Capture the cell that displays the provided text and extract its (x, y) central coordinate. 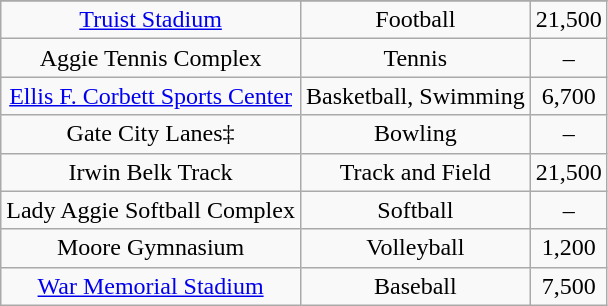
7,500 (568, 286)
Ellis F. Corbett Sports Center (151, 96)
Lady Aggie Softball Complex (151, 210)
Truist Stadium (151, 20)
Baseball (415, 286)
Track and Field (415, 172)
Aggie Tennis Complex (151, 58)
Softball (415, 210)
Gate City Lanes‡ (151, 134)
Football (415, 20)
1,200 (568, 248)
War Memorial Stadium (151, 286)
Volleyball (415, 248)
Irwin Belk Track (151, 172)
Basketball, Swimming (415, 96)
Moore Gymnasium (151, 248)
Bowling (415, 134)
Tennis (415, 58)
6,700 (568, 96)
